Identify which cell holds the provided text, then report its (x, y) central coordinate. 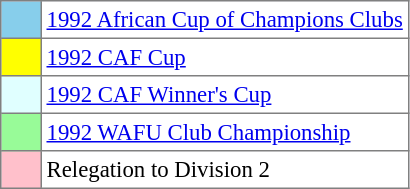
1992 WAFU Club Championship (224, 132)
Relegation to Division 2 (224, 170)
1992 African Cup of Champions Clubs (224, 20)
1992 CAF Cup (224, 57)
1992 CAF Winner's Cup (224, 95)
